Search for the cell housing the specified text and yield its (X, Y) center coordinate. 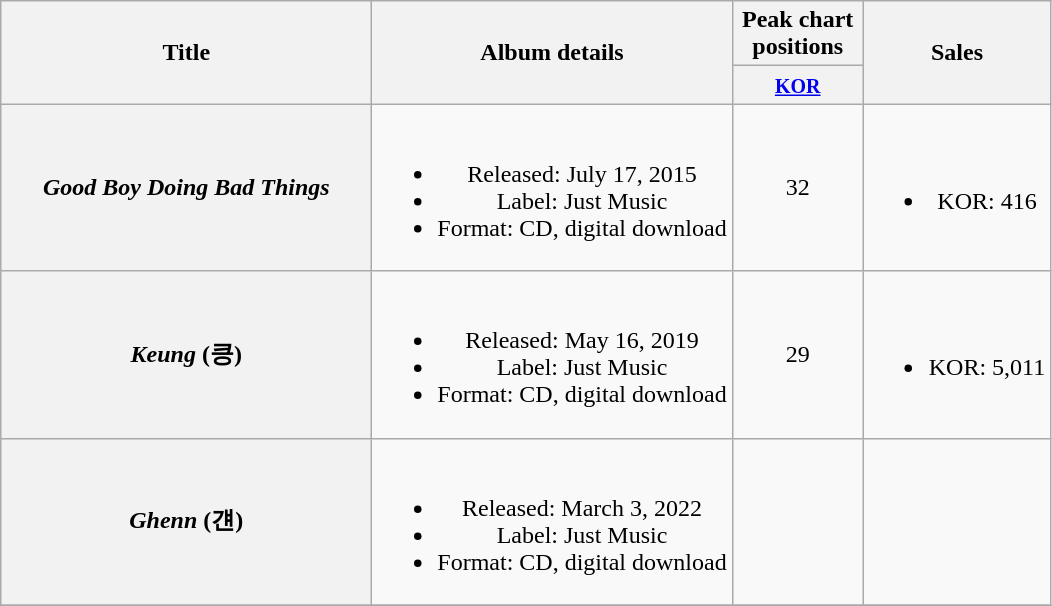
32 (798, 188)
Peak chart positions (798, 34)
Good Boy Doing Bad Things (186, 188)
KOR: 416 (957, 188)
Released: March 3, 2022Label: Just MusicFormat: CD, digital download (552, 522)
Title (186, 52)
KOR: 5,011 (957, 354)
Ghenn (걘) (186, 522)
Released: May 16, 2019Label: Just MusicFormat: CD, digital download (552, 354)
KOR (798, 85)
Released: July 17, 2015Label: Just MusicFormat: CD, digital download (552, 188)
Sales (957, 52)
29 (798, 354)
Album details (552, 52)
Keung (킁) (186, 354)
